Return the [x, y] coordinate for the center point of the cell that contains the specified text.  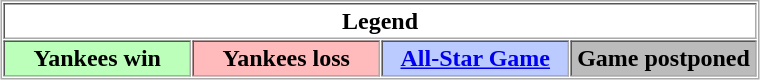
Yankees win [98, 58]
Legend [380, 21]
Yankees loss [286, 58]
Game postponed [663, 58]
All-Star Game [476, 58]
